Search for the cell housing the specified text and yield its (x, y) center coordinate. 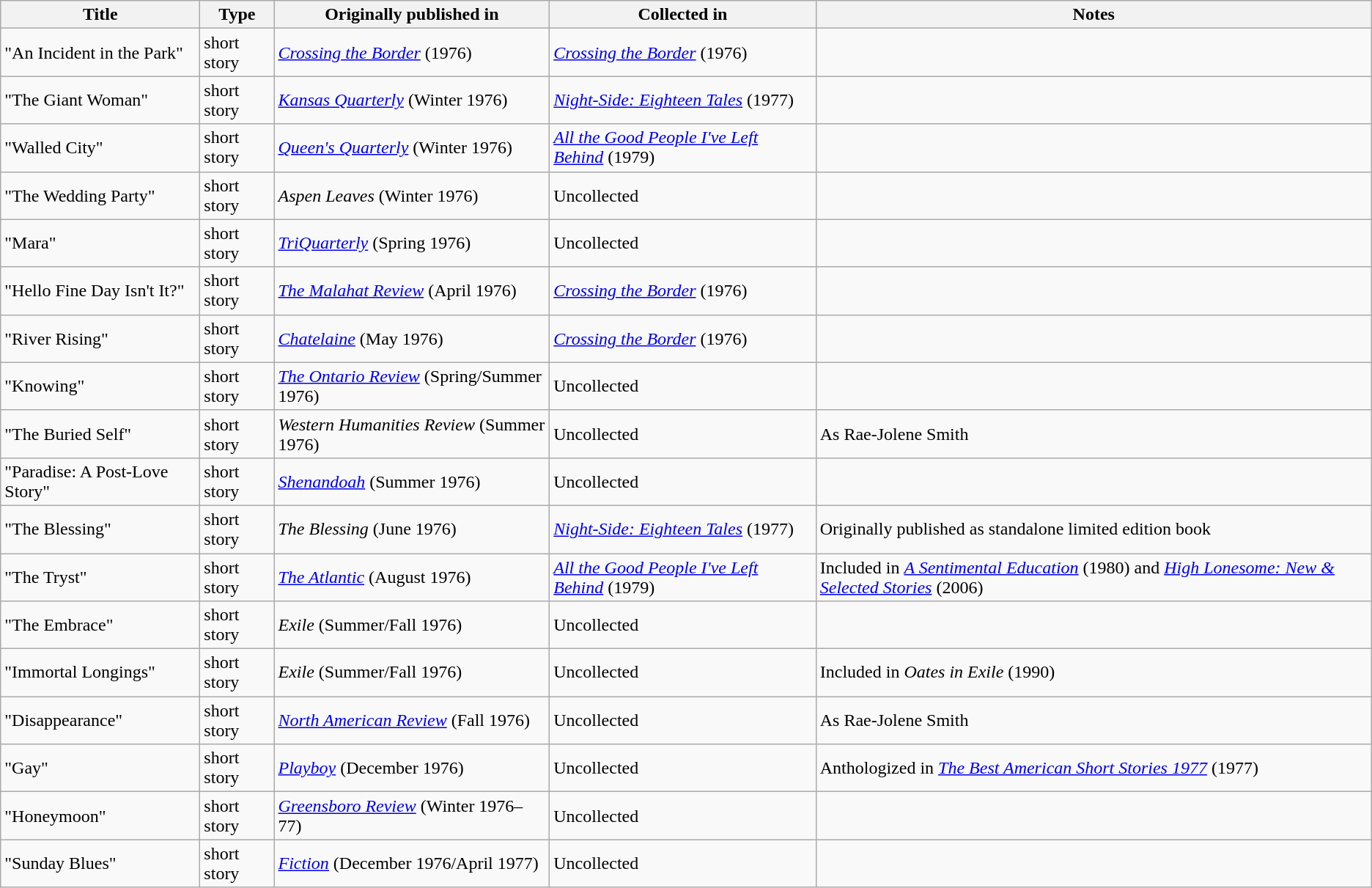
"The Wedding Party" (100, 195)
The Blessing (June 1976) (412, 529)
Playboy (December 1976) (412, 768)
"Hello Fine Day Isn't It?" (100, 290)
Originally published in (412, 15)
The Atlantic (August 1976) (412, 576)
"Gay" (100, 768)
Notes (1093, 15)
Chatelaine (May 1976) (412, 339)
"The Buried Self" (100, 434)
"Paradise: A Post-Love Story" (100, 481)
Originally published as standalone limited edition book (1093, 529)
"River Rising" (100, 339)
Kansas Quarterly (Winter 1976) (412, 100)
Collected in (683, 15)
Type (237, 15)
"Immortal Longings" (100, 673)
TriQuarterly (Spring 1976) (412, 243)
"The Blessing" (100, 529)
Queen's Quarterly (Winter 1976) (412, 148)
"Honeymoon" (100, 815)
"Disappearance" (100, 720)
The Ontario Review (Spring/Summer 1976) (412, 386)
"Walled City" (100, 148)
North American Review (Fall 1976) (412, 720)
Western Humanities Review (Summer 1976) (412, 434)
Anthologized in The Best American Short Stories 1977 (1977) (1093, 768)
Greensboro Review (Winter 1976–77) (412, 815)
Fiction (December 1976/April 1977) (412, 864)
"Mara" (100, 243)
The Malahat Review (April 1976) (412, 290)
"The Tryst" (100, 576)
"The Giant Woman" (100, 100)
Shenandoah (Summer 1976) (412, 481)
Included in Oates in Exile (1990) (1093, 673)
"An Incident in the Park" (100, 53)
Aspen Leaves (Winter 1976) (412, 195)
"The Embrace" (100, 625)
"Knowing" (100, 386)
"Sunday Blues" (100, 864)
Title (100, 15)
Included in A Sentimental Education (1980) and High Lonesome: New & Selected Stories (2006) (1093, 576)
